Detect which cell encompasses the target text, then output its (x, y) center coordinate. 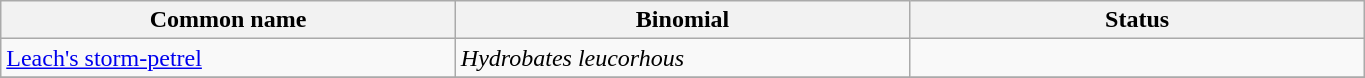
Hydrobates leucorhous (682, 58)
Common name (228, 20)
Status (1138, 20)
Leach's storm-petrel (228, 58)
Binomial (682, 20)
